Capture the cell that displays the provided text and extract its [X, Y] central coordinate. 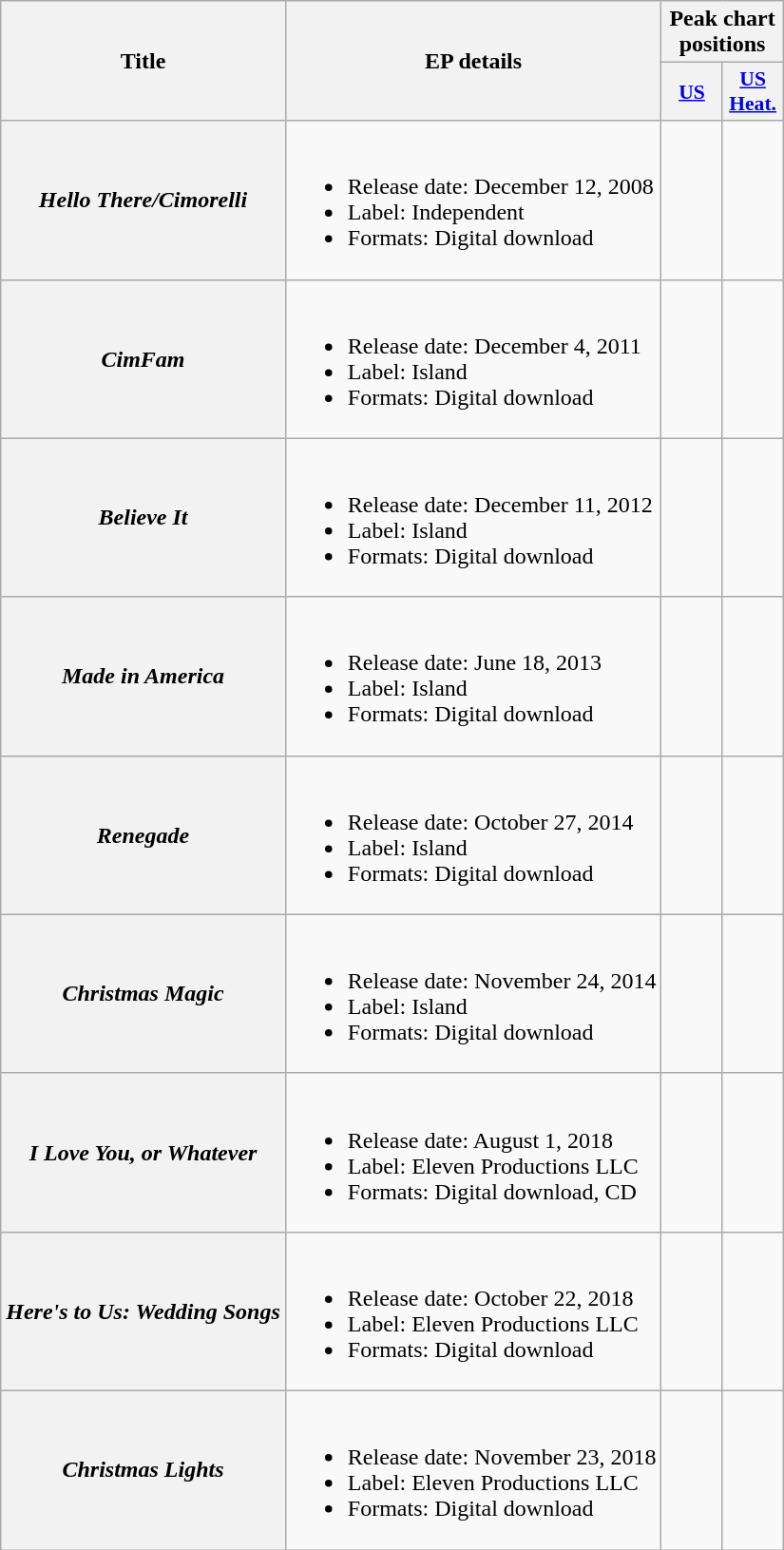
Release date: December 12, 2008Label: IndependentFormats: Digital download [473, 200]
CimFam [143, 359]
Release date: December 4, 2011Label: IslandFormats: Digital download [473, 359]
Title [143, 61]
EP details [473, 61]
Renegade [143, 834]
Christmas Lights [143, 1469]
Hello There/Cimorelli [143, 200]
Release date: June 18, 2013Label: IslandFormats: Digital download [473, 677]
US Heat. [753, 91]
Release date: October 27, 2014Label: IslandFormats: Digital download [473, 834]
Made in America [143, 677]
Here's to Us: Wedding Songs [143, 1311]
Christmas Magic [143, 994]
Release date: November 23, 2018Label: Eleven Productions LLCFormats: Digital download [473, 1469]
Release date: October 22, 2018Label: Eleven Productions LLCFormats: Digital download [473, 1311]
Peak chart positions [722, 32]
Release date: December 11, 2012Label: IslandFormats: Digital download [473, 517]
Believe It [143, 517]
I Love You, or Whatever [143, 1152]
US [692, 91]
Release date: August 1, 2018Label: Eleven Productions LLCFormats: Digital download, CD [473, 1152]
Release date: November 24, 2014Label: IslandFormats: Digital download [473, 994]
